Identify which cell holds the provided text, then report its (x, y) central coordinate. 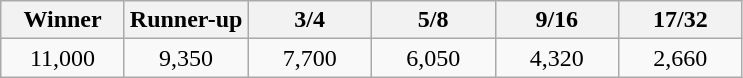
7,700 (310, 58)
3/4 (310, 20)
11,000 (63, 58)
9/16 (557, 20)
9,350 (186, 58)
Runner-up (186, 20)
4,320 (557, 58)
6,050 (433, 58)
Winner (63, 20)
5/8 (433, 20)
17/32 (681, 20)
2,660 (681, 58)
